Provide the [x, y] coordinate of the cell's center where the given text is located.  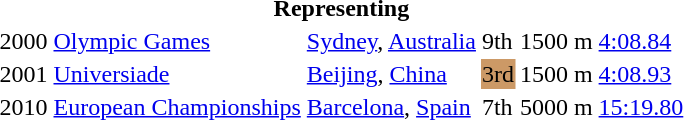
Olympic Games [177, 41]
Universiade [177, 74]
3rd [498, 74]
Beijing, China [391, 74]
Sydney, Australia [391, 41]
9th [498, 41]
